Output the (X, Y) coordinate of the center of the cell containing the given text.  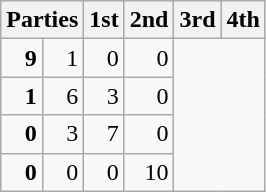
1st (104, 20)
7 (104, 134)
10 (149, 172)
4th (243, 20)
9 (22, 58)
3rd (198, 20)
Parties (42, 20)
2nd (149, 20)
6 (63, 96)
